Provide the [x, y] coordinate of the cell's center where the given text is located.  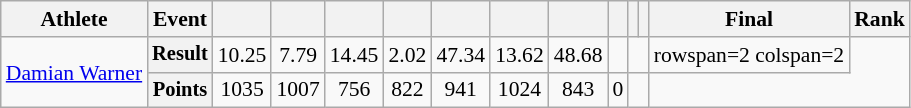
48.68 [578, 55]
843 [578, 90]
14.45 [354, 55]
Rank [880, 19]
1007 [298, 90]
Result [180, 55]
0 [618, 90]
Athlete [74, 19]
1024 [520, 90]
1035 [242, 90]
2.02 [407, 55]
13.62 [520, 55]
Event [180, 19]
756 [354, 90]
10.25 [242, 55]
Damian Warner [74, 72]
rowspan=2 colspan=2 [750, 55]
941 [460, 90]
822 [407, 90]
47.34 [460, 55]
7.79 [298, 55]
Final [750, 19]
Points [180, 90]
